For the text-containing cell, return its midpoint in [X, Y] coordinate format. 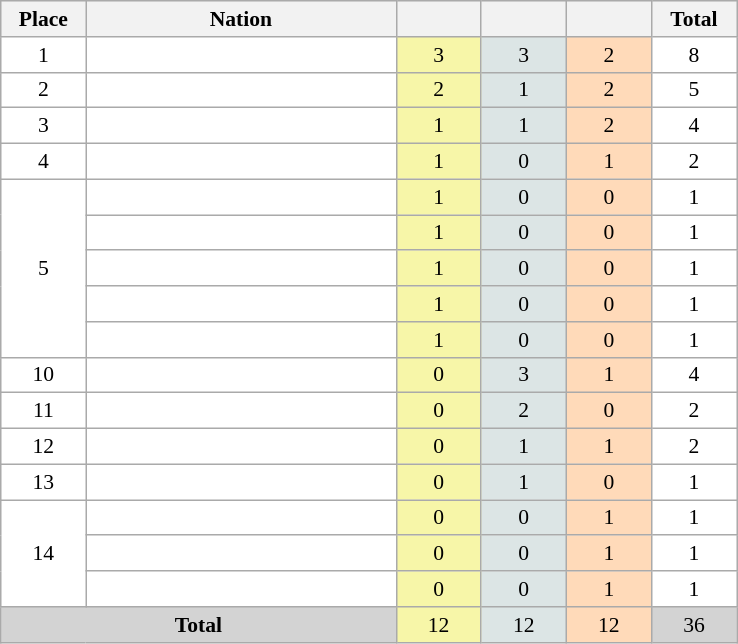
Nation [241, 19]
36 [694, 625]
11 [44, 411]
8 [694, 55]
13 [44, 482]
10 [44, 375]
14 [44, 554]
Place [44, 19]
